Identify which cell holds the provided text, then report its [x, y] central coordinate. 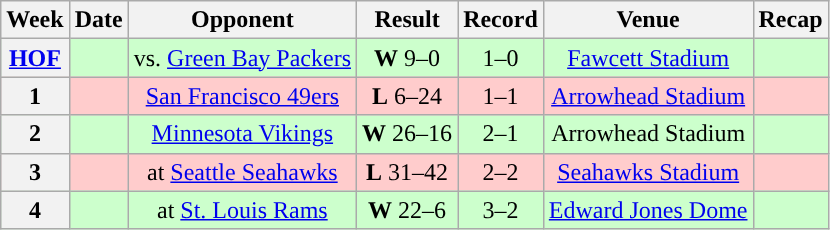
2 [35, 134]
at St. Louis Rams [242, 210]
Date [98, 20]
1–0 [501, 58]
San Francisco 49ers [242, 96]
Recap [790, 20]
Fawcett Stadium [648, 58]
Opponent [242, 20]
W 9–0 [408, 58]
1 [35, 96]
Week [35, 20]
W 26–16 [408, 134]
3 [35, 172]
L 31–42 [408, 172]
4 [35, 210]
Minnesota Vikings [242, 134]
Record [501, 20]
at Seattle Seahawks [242, 172]
3–2 [501, 210]
L 6–24 [408, 96]
vs. Green Bay Packers [242, 58]
HOF [35, 58]
Seahawks Stadium [648, 172]
2–1 [501, 134]
Edward Jones Dome [648, 210]
Result [408, 20]
2–2 [501, 172]
1–1 [501, 96]
W 22–6 [408, 210]
Venue [648, 20]
